Return the (x, y) coordinate for the center point of the cell that contains the specified text.  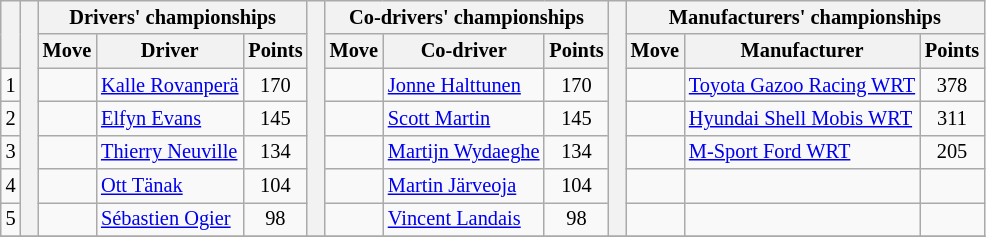
Sébastien Ogier (170, 219)
Toyota Gazoo Racing WRT (802, 85)
Driver (170, 51)
4 (11, 186)
1 (11, 85)
Kalle Rovanperä (170, 85)
Hyundai Shell Mobis WRT (802, 118)
Jonne Halttunen (464, 85)
Ott Tänak (170, 186)
Drivers' championships (173, 17)
M-Sport Ford WRT (802, 152)
Elfyn Evans (170, 118)
311 (952, 118)
Martijn Wydaeghe (464, 152)
5 (11, 219)
Manufacturers' championships (805, 17)
Martin Järveoja (464, 186)
205 (952, 152)
3 (11, 152)
Thierry Neuville (170, 152)
Vincent Landais (464, 219)
Co-drivers' championships (467, 17)
Scott Martin (464, 118)
378 (952, 85)
2 (11, 118)
Co-driver (464, 51)
Manufacturer (802, 51)
